Identify which cell holds the provided text, then report its (x, y) central coordinate. 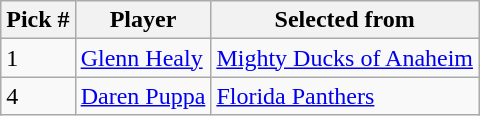
Glenn Healy (143, 58)
Florida Panthers (345, 96)
Mighty Ducks of Anaheim (345, 58)
Player (143, 20)
Daren Puppa (143, 96)
Selected from (345, 20)
4 (38, 96)
Pick # (38, 20)
1 (38, 58)
